Scan for the cell matching the given text and deliver its (X, Y) coordinate at center. 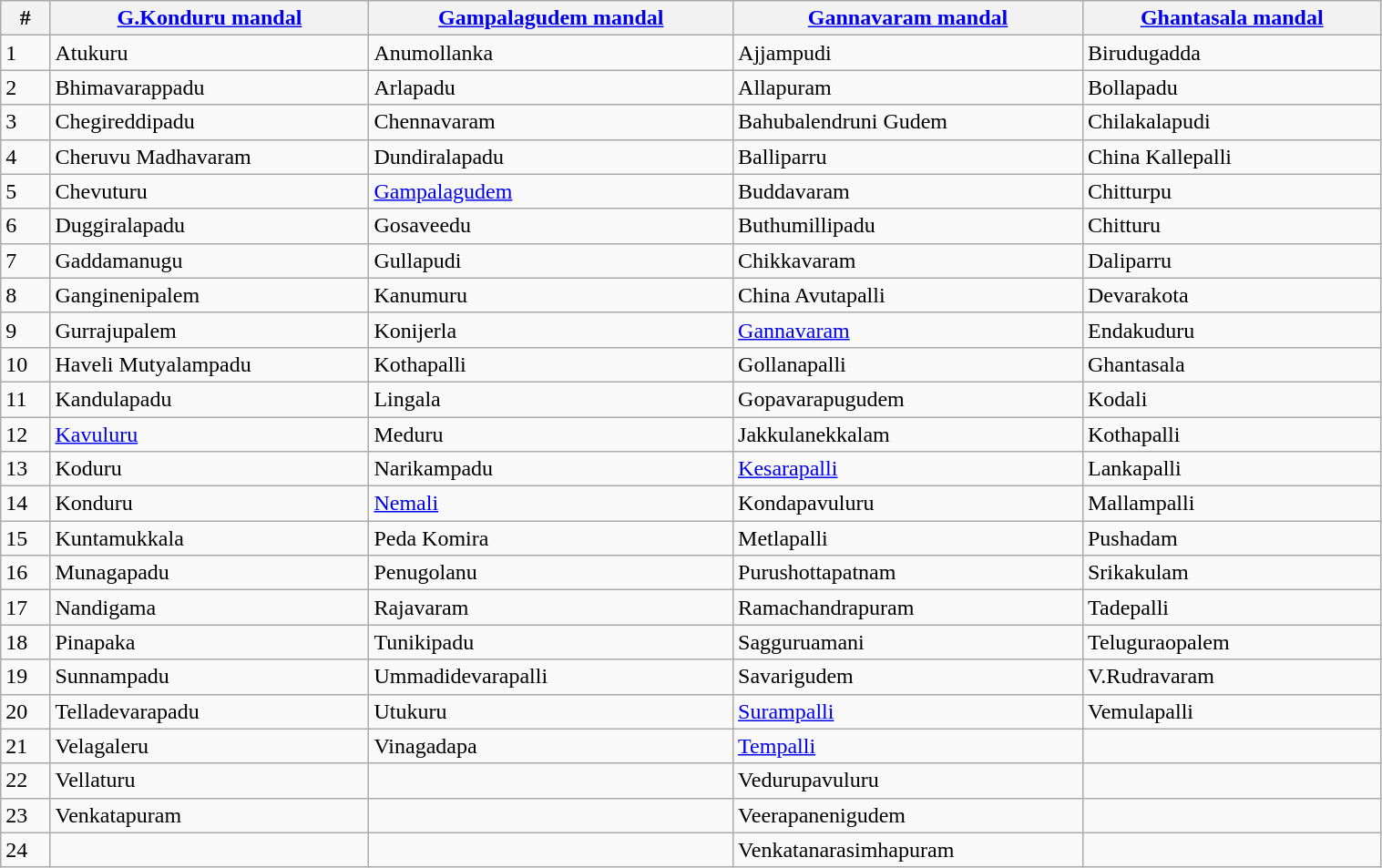
Cheruvu Madhavaram (210, 157)
Gopavarapugudem (908, 399)
Veerapanenigudem (908, 815)
Kuntamukkala (210, 538)
Kandulapadu (210, 399)
13 (26, 469)
Tunikipadu (551, 642)
Ummadidevarapalli (551, 677)
1 (26, 53)
6 (26, 226)
Narikampadu (551, 469)
Tadepalli (1232, 608)
Chikkavaram (908, 260)
Rajavaram (551, 608)
Sagguruamani (908, 642)
Koduru (210, 469)
Meduru (551, 434)
20 (26, 711)
Purushottapatnam (908, 573)
Ganginenipalem (210, 295)
21 (26, 746)
Balliparru (908, 157)
16 (26, 573)
18 (26, 642)
Kesarapalli (908, 469)
23 (26, 815)
15 (26, 538)
19 (26, 677)
Srikakulam (1232, 573)
Devarakota (1232, 295)
Gannavaram (908, 330)
Gaddamanugu (210, 260)
Tempalli (908, 746)
V.Rudravaram (1232, 677)
Chitturpu (1232, 191)
Savarigudem (908, 677)
Vemulapalli (1232, 711)
11 (26, 399)
Buthumillipadu (908, 226)
Bahubalendruni Gudem (908, 122)
# (26, 18)
Vinagadapa (551, 746)
Lankapalli (1232, 469)
Endakuduru (1232, 330)
Konduru (210, 504)
Sunnampadu (210, 677)
4 (26, 157)
Kanumuru (551, 295)
Bollapadu (1232, 87)
Mallampalli (1232, 504)
Konijerla (551, 330)
14 (26, 504)
Kavuluru (210, 434)
Nemali (551, 504)
Lingala (551, 399)
Chennavaram (551, 122)
Peda Komira (551, 538)
China Kallepalli (1232, 157)
Gampalagudem (551, 191)
Jakkulanekkalam (908, 434)
Gosaveedu (551, 226)
10 (26, 364)
Kodali (1232, 399)
Ramachandrapuram (908, 608)
Gampalagudem mandal (551, 18)
22 (26, 781)
Daliparru (1232, 260)
Munagapadu (210, 573)
Ghantasala mandal (1232, 18)
China Avutapalli (908, 295)
2 (26, 87)
Pushadam (1232, 538)
Anumollanka (551, 53)
Vellaturu (210, 781)
Ghantasala (1232, 364)
Gollanapalli (908, 364)
Penugolanu (551, 573)
5 (26, 191)
Nandigama (210, 608)
Velagaleru (210, 746)
Gullapudi (551, 260)
Venkatapuram (210, 815)
Duggiralapadu (210, 226)
Arlapadu (551, 87)
17 (26, 608)
Pinapaka (210, 642)
9 (26, 330)
Vedurupavuluru (908, 781)
Metlapalli (908, 538)
Buddavaram (908, 191)
7 (26, 260)
Bhimavarappadu (210, 87)
Gannavaram mandal (908, 18)
8 (26, 295)
Gurrajupalem (210, 330)
Surampalli (908, 711)
Chitturu (1232, 226)
3 (26, 122)
Kondapavuluru (908, 504)
Haveli Mutyalampadu (210, 364)
Telladevarapadu (210, 711)
Birudugadda (1232, 53)
Teluguraopalem (1232, 642)
Chilakalapudi (1232, 122)
12 (26, 434)
Chevuturu (210, 191)
Chegireddipadu (210, 122)
Utukuru (551, 711)
Venkatanarasimhapuram (908, 850)
Allapuram (908, 87)
Atukuru (210, 53)
G.Konduru mandal (210, 18)
Ajjampudi (908, 53)
24 (26, 850)
Dundiralapadu (551, 157)
